Provide the [X, Y] coordinate of the cell's center where the given text is located.  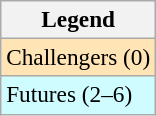
Legend [78, 19]
Challengers (0) [78, 57]
Futures (2–6) [78, 95]
